Scan for the cell matching the given text and deliver its [X, Y] coordinate at center. 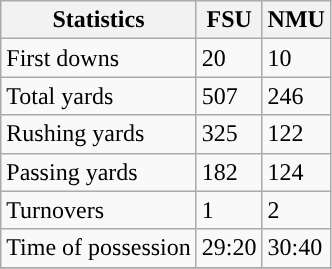
246 [296, 96]
NMU [296, 20]
124 [296, 172]
2 [296, 210]
Turnovers [99, 210]
Time of possession [99, 248]
First downs [99, 58]
20 [229, 58]
10 [296, 58]
Total yards [99, 96]
1 [229, 210]
29:20 [229, 248]
325 [229, 134]
182 [229, 172]
FSU [229, 20]
30:40 [296, 248]
Statistics [99, 20]
Passing yards [99, 172]
Rushing yards [99, 134]
122 [296, 134]
507 [229, 96]
